Return the (X, Y) coordinate for the center point of the cell that contains the specified text.  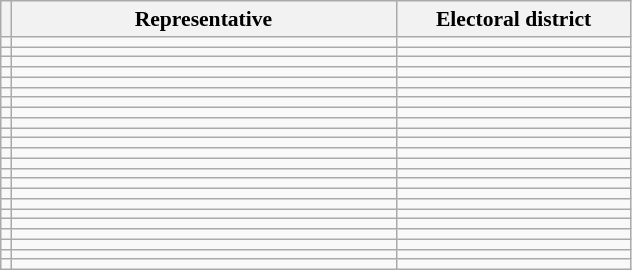
Representative (204, 19)
Electoral district (514, 19)
